Return (X, Y) of the center of cell containing provided text 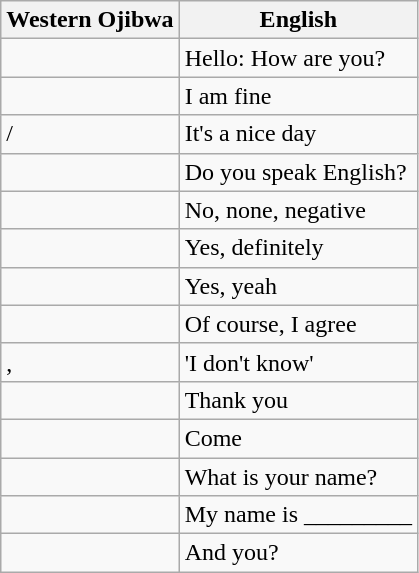
My name is _________ (298, 515)
Yes, yeah (298, 286)
, (90, 362)
'I don't know' (298, 362)
Western Ojibwa (90, 20)
Thank you (298, 400)
It's a nice day (298, 134)
Come (298, 438)
Yes, definitely (298, 248)
Do you speak English? (298, 172)
I am fine (298, 96)
/ (90, 134)
Hello: How are you? (298, 58)
What is your name? (298, 477)
No, none, negative (298, 210)
And you? (298, 553)
English (298, 20)
Of course, I agree (298, 324)
